Search for the cell housing the specified text and yield its (X, Y) center coordinate. 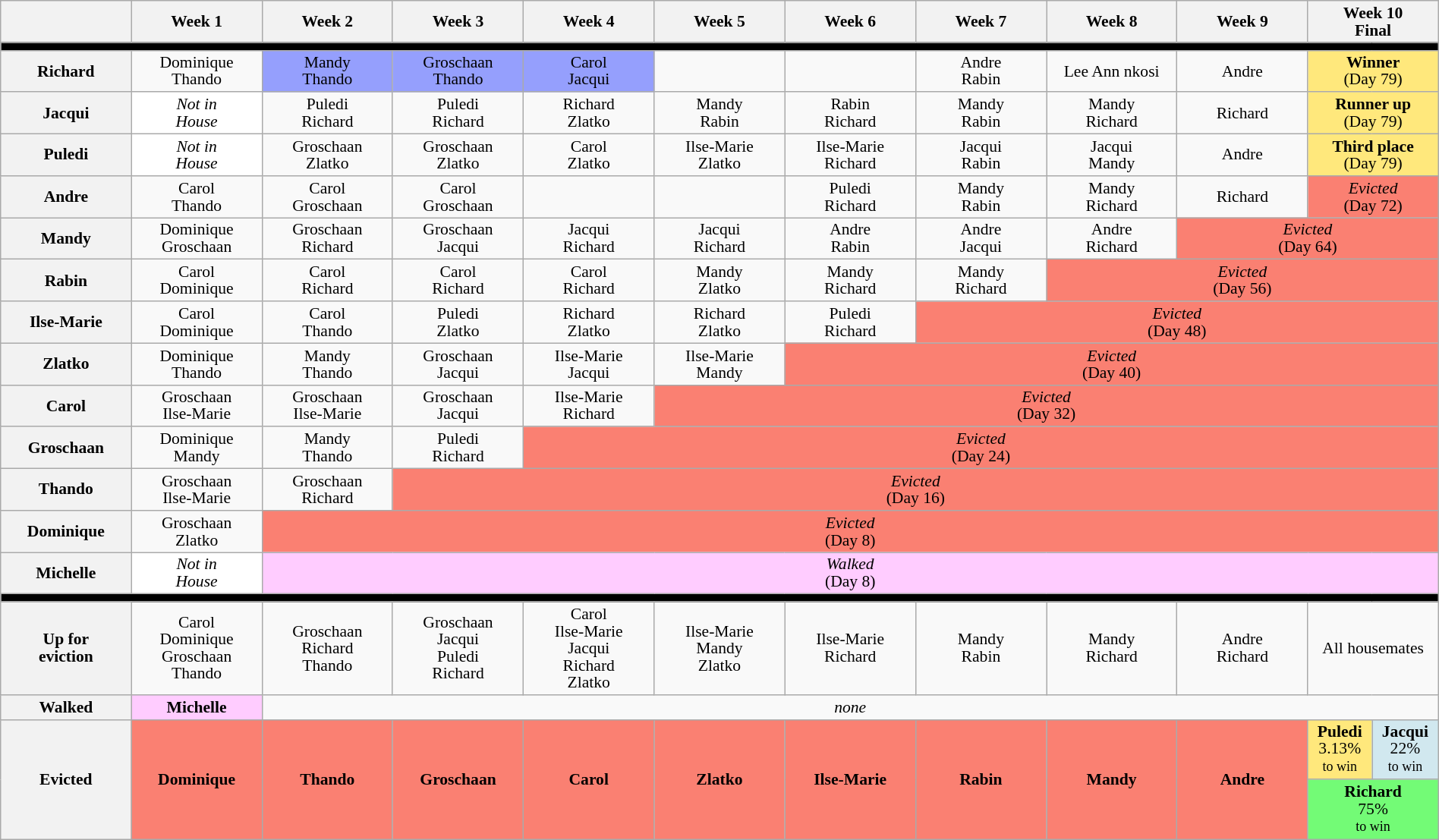
Week 9 (1242, 21)
Lee Ann nkosi (1111, 71)
Ilse-MarieJacqui (589, 364)
Evicted(Day 32) (1046, 405)
Ilse-MarieZlatko (719, 155)
Evicted (66, 779)
MandyZlatko (719, 281)
Evicted(Day 24) (981, 448)
Week 4 (589, 21)
JacquiRabin (981, 155)
Winner(Day 79) (1373, 71)
Jacqui22%to win (1406, 750)
Week 1 (197, 21)
Evicted(Day 64) (1308, 238)
AndreJacqui (981, 238)
Week 3 (458, 21)
RabinRichard (850, 114)
Walked(Day 8) (850, 574)
Week 8 (1111, 21)
Puledi (66, 155)
Richard75%to win (1373, 810)
Week 5 (719, 21)
GroschaanThando (458, 71)
Third place(Day 79) (1373, 155)
Ilse-MarieMandyZlatko (719, 648)
GroschaanJacquiPulediRichard (458, 648)
Evicted(Day 48) (1176, 322)
DominiqueMandy (197, 448)
Evicted(Day 56) (1242, 281)
GroschaanRichardThando (327, 648)
Runner up(Day 79) (1373, 114)
Week 7 (981, 21)
JacquiMandy (1111, 155)
Puledi3.13%to win (1340, 750)
Week 6 (850, 21)
Walked (66, 707)
CarolJacqui (589, 71)
CarolZlatko (589, 155)
CarolIlse-MarieJacquiRichardZlatko (589, 648)
Evicted(Day 16) (915, 490)
PulediZlatko (458, 322)
Up foreviction (66, 648)
Evicted(Day 72) (1373, 197)
none (850, 707)
All housemates (1373, 648)
Ilse-MarieMandy (719, 364)
Week 2 (327, 21)
Evicted(Day 8) (850, 531)
DominiqueGroschaan (197, 238)
Week 10Final (1373, 21)
CarolDominiqueGroschaanThando (197, 648)
Evicted(Day 40) (1111, 364)
Jacqui (66, 114)
